Provide the [X, Y] coordinate of the cell's center where the given text is located.  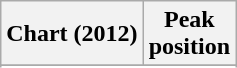
Peakposition [189, 34]
Chart (2012) [72, 34]
